Extract the [X, Y] coordinate from the center of the cell holding the provided text.  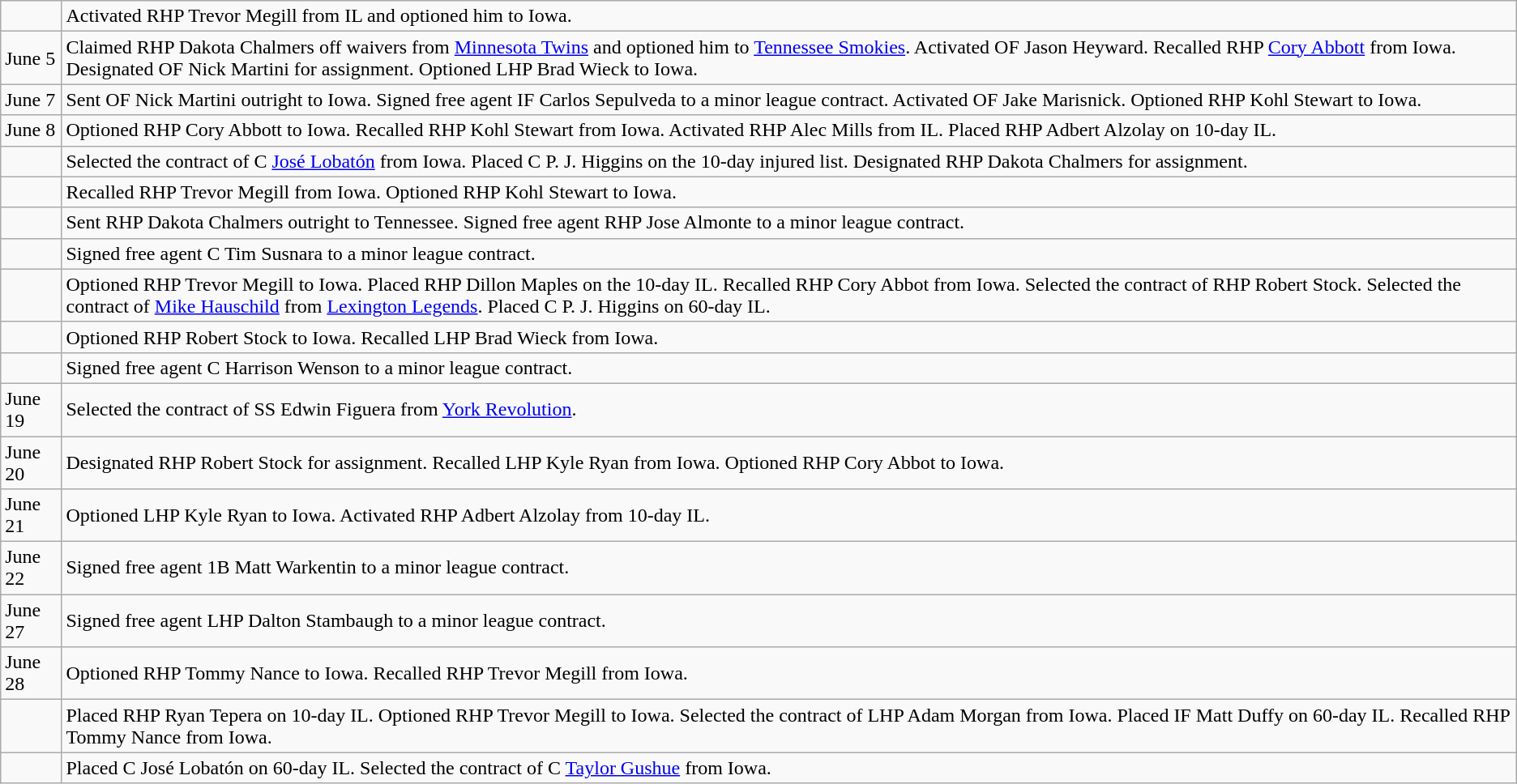
June 19 [31, 410]
June 20 [31, 462]
Sent RHP Dakota Chalmers outright to Tennessee. Signed free agent RHP Jose Almonte to a minor league contract. [789, 223]
Optioned RHP Robert Stock to Iowa. Recalled LHP Brad Wieck from Iowa. [789, 337]
Selected the contract of SS Edwin Figuera from York Revolution. [789, 410]
Signed free agent C Tim Susnara to a minor league contract. [789, 254]
Optioned LHP Kyle Ryan to Iowa. Activated RHP Adbert Alzolay from 10-day IL. [789, 515]
June 5 [31, 58]
Recalled RHP Trevor Megill from Iowa. Optioned RHP Kohl Stewart to Iowa. [789, 192]
Selected the contract of C José Lobatón from Iowa. Placed C P. J. Higgins on the 10-day injured list. Designated RHP Dakota Chalmers for assignment. [789, 161]
Optioned RHP Cory Abbott to Iowa. Recalled RHP Kohl Stewart from Iowa. Activated RHP Alec Mills from IL. Placed RHP Adbert Alzolay on 10-day IL. [789, 130]
June 21 [31, 515]
June 22 [31, 569]
Placed C José Lobatón on 60-day IL. Selected the contract of C Taylor Gushue from Iowa. [789, 768]
Signed free agent LHP Dalton Stambaugh to a minor league contract. [789, 620]
Designated RHP Robert Stock for assignment. Recalled LHP Kyle Ryan from Iowa. Optioned RHP Cory Abbot to Iowa. [789, 462]
Signed free agent C Harrison Wenson to a minor league contract. [789, 368]
June 7 [31, 100]
June 28 [31, 674]
June 27 [31, 620]
Optioned RHP Tommy Nance to Iowa. Recalled RHP Trevor Megill from Iowa. [789, 674]
June 8 [31, 130]
Signed free agent 1B Matt Warkentin to a minor league contract. [789, 569]
Activated RHP Trevor Megill from IL and optioned him to Iowa. [789, 16]
